Return the (X, Y) coordinate for the center point of the cell that contains the specified text.  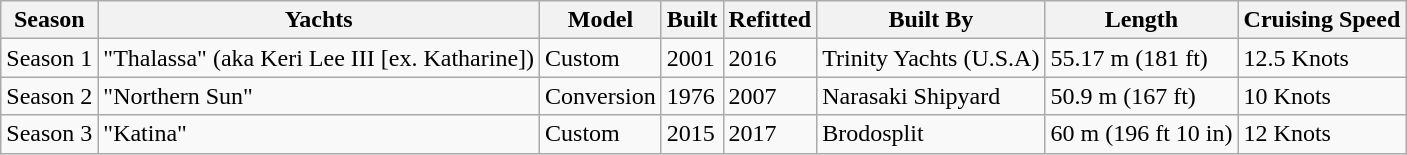
60 m (196 ft 10 in) (1142, 134)
"Katina" (319, 134)
55.17 m (181 ft) (1142, 58)
1976 (692, 96)
Season 1 (50, 58)
Built (692, 20)
2015 (692, 134)
Season (50, 20)
10 Knots (1322, 96)
Yachts (319, 20)
Brodosplit (931, 134)
2016 (770, 58)
12 Knots (1322, 134)
2017 (770, 134)
Season 3 (50, 134)
"Thalassa" (aka Keri Lee III [ex. Katharine]) (319, 58)
Narasaki Shipyard (931, 96)
12.5 Knots (1322, 58)
Conversion (601, 96)
2007 (770, 96)
Season 2 (50, 96)
2001 (692, 58)
Built By (931, 20)
50.9 m (167 ft) (1142, 96)
"Northern Sun" (319, 96)
Length (1142, 20)
Cruising Speed (1322, 20)
Refitted (770, 20)
Model (601, 20)
Trinity Yachts (U.S.A) (931, 58)
